Capture the cell that displays the provided text and extract its [x, y] central coordinate. 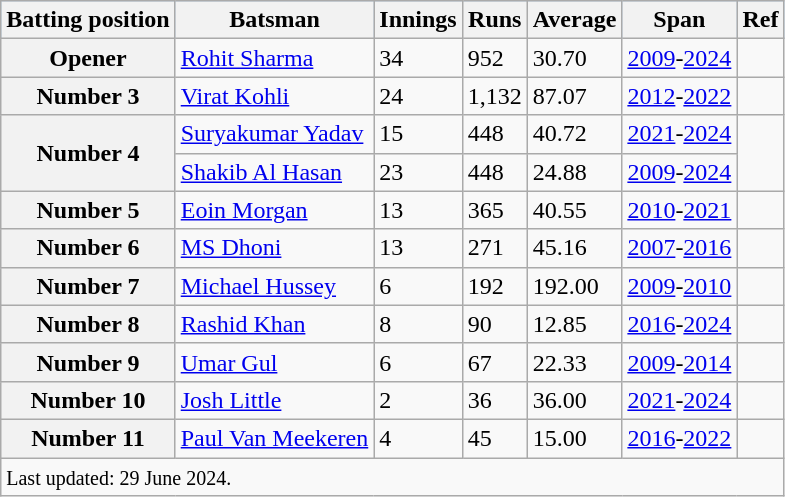
Last updated: 29 June 2024. [392, 477]
Umar Gul [274, 362]
23 [418, 172]
2007-2016 [680, 248]
8 [418, 324]
2010-2021 [680, 210]
36.00 [574, 400]
2016-2022 [680, 438]
Rashid Khan [274, 324]
Batting position [88, 20]
2009-2010 [680, 286]
12.85 [574, 324]
Number 9 [88, 362]
Suryakumar Yadav [274, 134]
2016-2024 [680, 324]
Number 11 [88, 438]
Runs [494, 20]
Number 5 [88, 210]
MS Dhoni [274, 248]
34 [418, 58]
2009-2014 [680, 362]
Batsman [274, 20]
90 [494, 324]
Span [680, 20]
Shakib Al Hasan [274, 172]
Number 8 [88, 324]
Virat Kohli [274, 96]
2012-2022 [680, 96]
22.33 [574, 362]
Josh Little [274, 400]
Michael Hussey [274, 286]
1,132 [494, 96]
45 [494, 438]
Average [574, 20]
Paul Van Meekeren [274, 438]
Number 6 [88, 248]
Ref [760, 20]
271 [494, 248]
Rohit Sharma [274, 58]
67 [494, 362]
Number 4 [88, 153]
24 [418, 96]
30.70 [574, 58]
Number 7 [88, 286]
952 [494, 58]
Opener [88, 58]
87.07 [574, 96]
15.00 [574, 438]
45.16 [574, 248]
Number 10 [88, 400]
Number 3 [88, 96]
192.00 [574, 286]
2 [418, 400]
4 [418, 438]
40.72 [574, 134]
192 [494, 286]
24.88 [574, 172]
Eoin Morgan [274, 210]
36 [494, 400]
Innings [418, 20]
40.55 [574, 210]
15 [418, 134]
365 [494, 210]
